Search for the cell housing the specified text and yield its [X, Y] center coordinate. 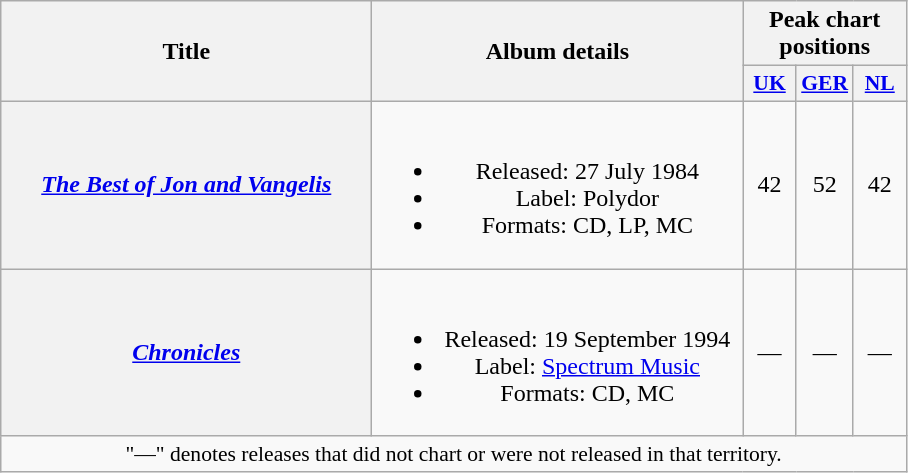
Peak chart positions [825, 34]
Album details [558, 52]
UK [770, 84]
The Best of Jon and Vangelis [186, 184]
NL [880, 84]
Released: 19 September 1994Label: Spectrum MusicFormats: CD, MC [558, 352]
52 [824, 184]
Released: 27 July 1984Label: PolydorFormats: CD, LP, MC [558, 184]
Chronicles [186, 352]
GER [824, 84]
"—" denotes releases that did not chart or were not released in that territory. [454, 454]
Title [186, 52]
